Output the [x, y] coordinate of the center of the cell containing the given text.  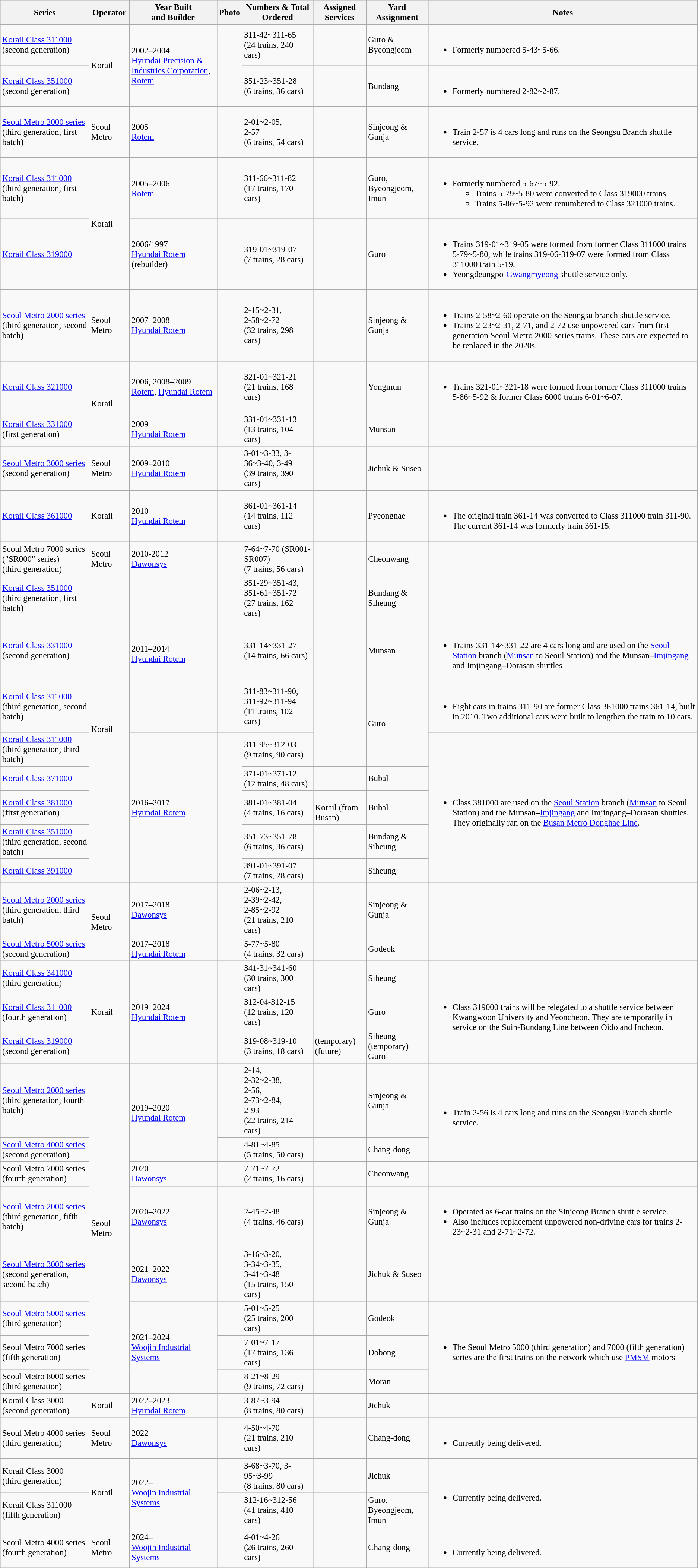
Korail Class 319000(second generation) [45, 1046]
331-14~331-27(14 trains, 66 cars) [278, 650]
Seoul Metro 2000 series(third generation, fifth batch) [45, 1216]
351-29~351-43,351-61~351-72(27 trains, 162 cars) [278, 598]
Guro & Byeongjeom [397, 45]
Yongmun [397, 387]
Siheung (temporary)Guro [397, 1046]
Seoul Metro 3000 series(second generation) [45, 469]
2010-2012Dawonsys [174, 559]
Series [45, 13]
2-06~2-13,2-39~2-42,2-85~2-92(21 trains, 210 cars) [278, 910]
Dobong [397, 1353]
Numbers & Total Ordered [278, 13]
3-01~3-33, 3-36~3-40, 3-49(39 trains, 390 cars) [278, 469]
311-83~311-90,311-92~311-94(11 trains, 102 cars) [278, 706]
Notes [562, 13]
Trains 321-01~321-18 were formed from former Class 311000 trains 5-86~5-92 & former Class 6000 trains 6-01~6-07. [562, 387]
Seoul Metro 8000 series(third generation) [45, 1381]
Seoul Metro 4000 series(fourth generation) [45, 1548]
4-50~4-70(21 trains, 210 cars) [278, 1438]
2006/1997Hyundai Rotem (rebuilder) [174, 254]
Seoul Metro 4000 series(second generation) [45, 1150]
2022–Dawonsys [174, 1438]
351-23~351-28(6 trains, 36 cars) [278, 86]
Seoul Metro 7000 series ("SR000" series)(third generation) [45, 559]
Korail Class 311000(third generation, second batch) [45, 706]
YardAssignment [397, 13]
4-01~4-26(26 trains, 260 cars) [278, 1548]
Train 2-57 is 4 cars long and runs on the Seongsu Branch shuttle service. [562, 132]
Operator [109, 13]
Korail Class 321000 [45, 387]
Korail Class 391000 [45, 871]
Seoul Metro 5000 series(third generation) [45, 1318]
2021–2024Woojin Industrial Systems [174, 1347]
7-64~7-70 (SR001-SR007)(7 trains, 56 cars) [278, 559]
371-01~371-12(12 trains, 48 cars) [278, 779]
Korail Class 311000(fifth generation) [45, 1510]
Seoul Metro 7000 series(fourth generation) [45, 1174]
Eight cars in trains 311-90 are former Class 361000 trains 361-14, built in 2010. Two additional cars were built to lengthen the train to 10 cars. [562, 706]
Korail Class 351000(second generation) [45, 86]
361-01~361-14(14 trains, 112 cars) [278, 516]
2010Hyundai Rotem [174, 516]
2002–2004Hyundai Precision & Industries Corporation, Rotem [174, 66]
312-04-312-15(12 trains, 120 cars) [278, 1012]
7-01~7-17(17 trains, 136 cars) [278, 1353]
Formerly numbered 5-43~5-66. [562, 45]
Korail Class 331000(first generation) [45, 430]
Seoul Metro 2000 series(third generation, third batch) [45, 910]
Photo [229, 13]
Train 2-56 is 4 cars long and runs on the Seongsu Branch shuttle service. [562, 1112]
2019–2020Hyundai Rotem [174, 1112]
2011–2014Hyundai Rotem [174, 654]
Korail Class 311000(third generation, third batch) [45, 749]
319-08~319-10(3 trains, 18 cars) [278, 1046]
8-21~8-29(9 trains, 72 cars) [278, 1381]
2-45~2-48(4 trains, 46 cars) [278, 1216]
Korail Class 361000 [45, 516]
3-16~3-20,3-34~3-35,3-41~3-48(15 trains, 150 cars) [278, 1274]
Korail Class 371000 [45, 779]
Korail Class 331000(second generation) [45, 650]
Seoul Metro 2000 series (third generation, second batch) [45, 326]
5-01~5-25(25 trains, 200 cars) [278, 1318]
2005–2006Rotem [174, 188]
2022–Woojin Industrial Systems [174, 1492]
Seoul Metro 5000 series(second generation) [45, 949]
311-66~311-82(17 trains, 170 cars) [278, 188]
5-77~5-80(4 trains, 32 cars) [278, 949]
351-73~351-78(6 trains, 36 cars) [278, 842]
Korail Class 311000(third generation, first batch) [45, 188]
Seoul Metro 2000 series(third generation, first batch) [45, 132]
Korail Class 3000(second generation) [45, 1406]
2019–2024Hyundai Rotem [174, 1013]
3-68~3-70, 3-95~3-99(8 trains, 80 cars) [278, 1476]
2-15~2-31,2-58~2-72(32 trains, 298 cars) [278, 326]
Korail Class 381000(first generation) [45, 808]
Seoul Metro 4000 series(third generation) [45, 1438]
391-01~391-07(7 trains, 28 cars) [278, 871]
Korail Class 341000(third generation) [45, 978]
312-16~312-56(41 trains, 410 cars) [278, 1510]
2022–2023Hyundai Rotem [174, 1406]
2-14,2-32~2-38,2-56,2-73~2-84,2-93(22 trains, 214 cars) [278, 1100]
Korail (from Busan) [340, 808]
2-01~2-05,2-57(6 trains, 54 cars) [278, 132]
7-71~7-72(2 trains, 16 cars) [278, 1174]
Korail Class 351000(third generation, second batch) [45, 842]
Korail Class 311000(fourth generation) [45, 1012]
3-87~3-94(8 trains, 80 cars) [278, 1406]
2009–2010Hyundai Rotem [174, 469]
341-31~341-60(30 trains, 300 cars) [278, 978]
Bundang [397, 86]
The original train 361-14 was converted to Class 311000 train 311-90. The current 361-14 was formerly train 361-15. [562, 516]
319-01~319-07(7 trains, 28 cars) [278, 254]
4-81~4-85(5 trains, 50 cars) [278, 1150]
321-01~321-21(21 trains, 168 cars) [278, 387]
Year Builtand Builder [174, 13]
2009Hyundai Rotem [174, 430]
Korail Class 351000(third generation, first batch) [45, 598]
2005Rotem [174, 132]
2007–2008Hyundai Rotem [174, 326]
2020Dawonsys [174, 1174]
2017–2018Hyundai Rotem [174, 949]
381-01~381-04(4 trains, 16 cars) [278, 808]
Assigned Services [340, 13]
311-95~312-03(9 trains, 90 cars) [278, 749]
Seoul Metro 2000 series(third generation, fourth batch) [45, 1100]
Formerly numbered 5-67~5-92.Trains 5-79~5-80 were converted to Class 319000 trains.Trains 5-86~5-92 were renumbered to Class 321000 trains. [562, 188]
Formerly numbered 2-82~2-87. [562, 86]
Korail Class 319000 [45, 254]
331-01~331-13(13 trains, 104 cars) [278, 430]
Pyeongnae [397, 516]
Korail Class 3000(third generation) [45, 1476]
Seoul Metro 3000 series(second generation, second batch) [45, 1274]
2024–Woojin Industrial Systems [174, 1548]
The Seoul Metro 5000 (third generation) and 7000 (fifth generation) series are the first trains on the network which use PMSM motors [562, 1347]
2016–2017Hyundai Rotem [174, 807]
2017–2018Dawonsys [174, 910]
Korail Class 311000(second generation) [45, 45]
Moran [397, 1381]
Seoul Metro 7000 series(fifth generation) [45, 1353]
2006, 2008–2009Rotem, Hyundai Rotem [174, 387]
2021–2022Dawonsys [174, 1274]
(temporary) (future) [340, 1046]
2020–2022Dawonsys [174, 1216]
311-42~311-65(24 trains, 240 cars) [278, 45]
